Determine the [X, Y] coordinate at the center of the cell enclosing the given text.  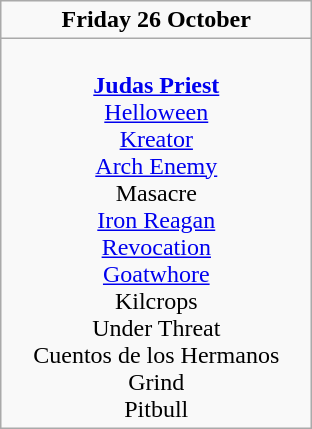
Judas Priest Helloween Kreator Arch Enemy Masacre Iron Reagan Revocation Goatwhore Kilcrops Under Threat Cuentos de los Hermanos Grind Pitbull [156, 234]
Friday 26 October [156, 20]
